Extract the [X, Y] coordinate from the center of the cell holding the provided text.  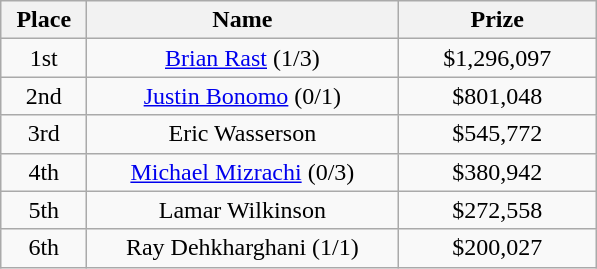
Lamar Wilkinson [242, 210]
5th [44, 210]
Eric Wasserson [242, 134]
$272,558 [498, 210]
4th [44, 172]
Prize [498, 20]
1st [44, 58]
$801,048 [498, 96]
$1,296,097 [498, 58]
Brian Rast (1/3) [242, 58]
$380,942 [498, 172]
$200,027 [498, 248]
Justin Bonomo (0/1) [242, 96]
Michael Mizrachi (0/3) [242, 172]
Ray Dehkharghani (1/1) [242, 248]
$545,772 [498, 134]
Place [44, 20]
Name [242, 20]
6th [44, 248]
2nd [44, 96]
3rd [44, 134]
